Scan for the cell matching the given text and deliver its (x, y) coordinate at center. 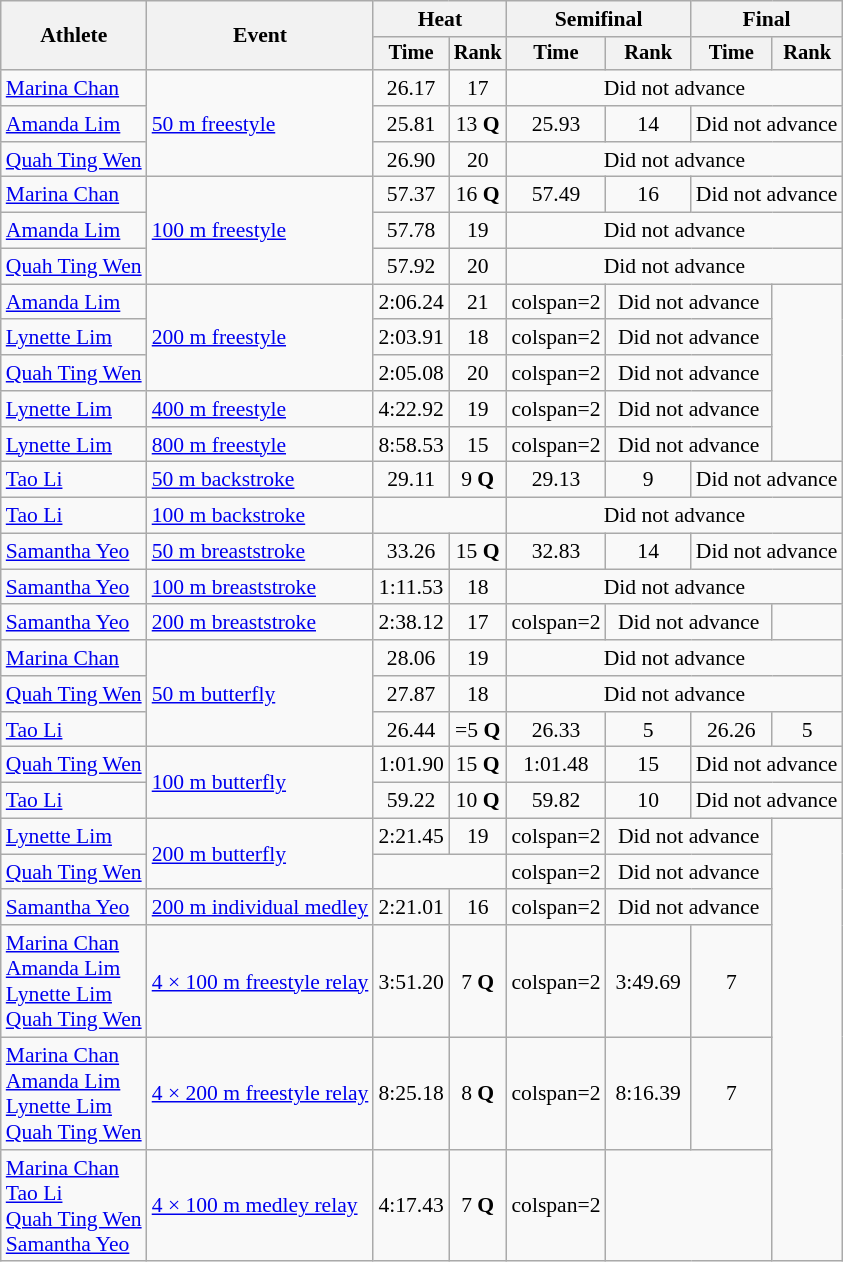
200 m butterfly (260, 854)
4:22.92 (410, 409)
4 × 100 m freestyle relay (260, 981)
32.83 (556, 552)
29.13 (556, 480)
100 m backstroke (260, 516)
10 Q (478, 801)
4:17.43 (410, 1206)
26.44 (410, 730)
9 Q (478, 480)
57.37 (410, 195)
100 m breaststroke (260, 587)
Athlete (74, 36)
100 m butterfly (260, 782)
2:06.24 (410, 302)
3:49.69 (648, 981)
800 m freestyle (260, 445)
Event (260, 36)
59.82 (556, 801)
50 m breaststroke (260, 552)
25.81 (410, 124)
1:11.53 (410, 587)
200 m breaststroke (260, 623)
57.49 (556, 195)
3:51.20 (410, 981)
9 (648, 480)
8:25.18 (410, 1094)
21 (478, 302)
10 (648, 801)
25.93 (556, 124)
50 m backstroke (260, 480)
1:01.48 (556, 765)
59.22 (410, 801)
50 m butterfly (260, 694)
57.92 (410, 267)
27.87 (410, 694)
50 m freestyle (260, 124)
200 m individual medley (260, 908)
16 Q (478, 195)
Final (767, 19)
26.26 (732, 730)
8 Q (478, 1094)
200 m freestyle (260, 338)
=5 Q (478, 730)
26.90 (410, 160)
2:38.12 (410, 623)
Heat (440, 19)
29.11 (410, 480)
Semifinal (598, 19)
400 m freestyle (260, 409)
13 Q (478, 124)
2:03.91 (410, 338)
2:05.08 (410, 373)
26.33 (556, 730)
4 × 100 m medley relay (260, 1206)
33.26 (410, 552)
8:58.53 (410, 445)
Marina ChanTao LiQuah Ting WenSamantha Yeo (74, 1206)
8:16.39 (648, 1094)
100 m freestyle (260, 230)
4 × 200 m freestyle relay (260, 1094)
26.17 (410, 88)
2:21.01 (410, 908)
2:21.45 (410, 837)
1:01.90 (410, 765)
28.06 (410, 658)
57.78 (410, 231)
